Return (X, Y) of the center of cell containing provided text 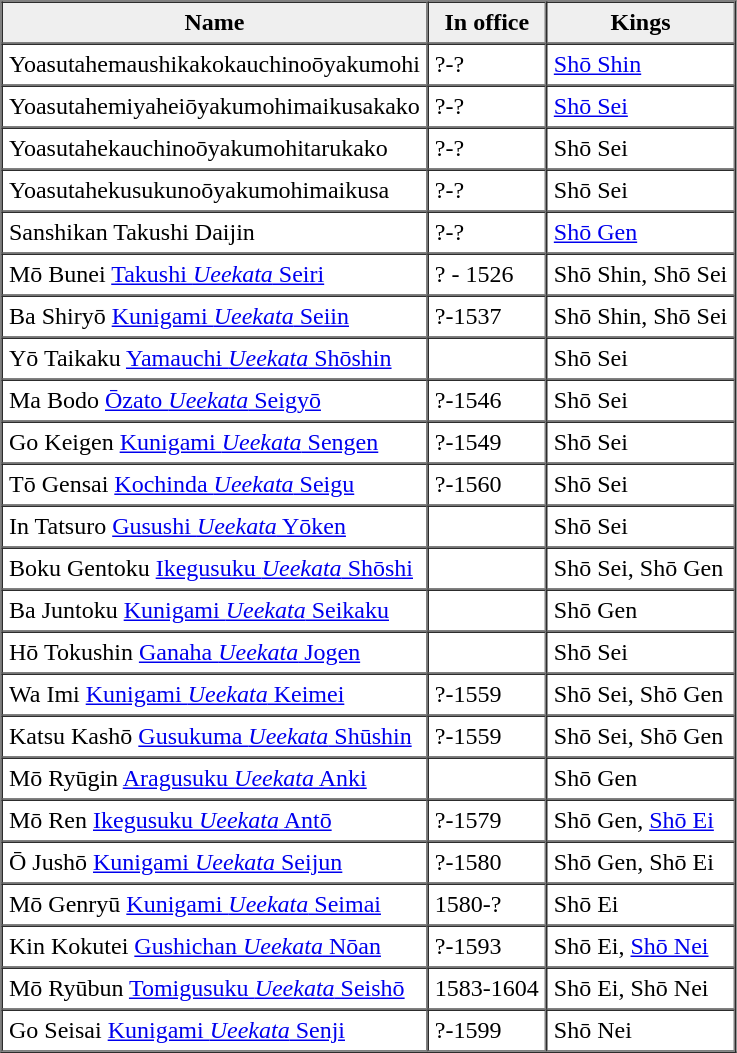
Yoasutahekauchinoōyakumohitarukako (215, 149)
Go Keigen Kunigami Ueekata Sengen (215, 443)
In office (486, 23)
Go Seisai Kunigami Ueekata Senji (215, 1031)
Ba Shiryō Kunigami Ueekata Seiin (215, 317)
?-1560 (486, 485)
Yoasutahekusukunoōyakumohimaikusa (215, 191)
? - 1526 (486, 275)
Shō Shin (640, 65)
1580-? (486, 905)
Yō Taikaku Yamauchi Ueekata Shōshin (215, 359)
Mō Ryūgin Aragusuku Ueekata Anki (215, 779)
Mō Bunei Takushi Ueekata Seiri (215, 275)
?-1546 (486, 401)
Sanshikan Takushi Daijin (215, 233)
Kings (640, 23)
Name (215, 23)
Boku Gentoku Ikegusuku Ueekata Shōshi (215, 569)
Wa Imi Kunigami Ueekata Keimei (215, 695)
Katsu Kashō Gusukuma Ueekata Shūshin (215, 737)
Mō Genryū Kunigami Ueekata Seimai (215, 905)
Mō Ryūbun Tomigusuku Ueekata Seishō (215, 989)
?-1593 (486, 947)
1583-1604 (486, 989)
Tō Gensai Kochinda Ueekata Seigu (215, 485)
In Tatsuro Gusushi Ueekata Yōken (215, 527)
Ba Juntoku Kunigami Ueekata Seikaku (215, 611)
?-1579 (486, 821)
?-1599 (486, 1031)
Mō Ren Ikegusuku Ueekata Antō (215, 821)
Yoasutahemiyaheiōyakumohimaikusakako (215, 107)
Yoasutahemaushikakokauchinoōyakumohi (215, 65)
?-1549 (486, 443)
Kin Kokutei Gushichan Ueekata Nōan (215, 947)
?-1580 (486, 863)
Hō Tokushin Ganaha Ueekata Jogen (215, 653)
Shō Nei (640, 1031)
Ma Bodo Ōzato Ueekata Seigyō (215, 401)
Shō Ei (640, 905)
?-1537 (486, 317)
Ō Jushō Kunigami Ueekata Seijun (215, 863)
